Capture the cell that displays the provided text and extract its (x, y) central coordinate. 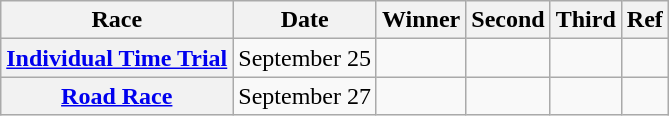
Ref (644, 20)
September 27 (305, 96)
Second (508, 20)
Road Race (117, 96)
Date (305, 20)
September 25 (305, 58)
Race (117, 20)
Individual Time Trial (117, 58)
Winner (420, 20)
Third (586, 20)
